Output the [X, Y] coordinate of the center of the cell containing the given text.  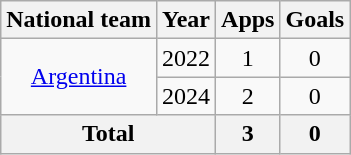
2022 [186, 58]
2024 [186, 96]
Year [186, 20]
3 [248, 134]
1 [248, 58]
National team [79, 20]
2 [248, 96]
Apps [248, 20]
Goals [315, 20]
Argentina [79, 77]
Total [108, 134]
